Identify which cell holds the provided text, then report its (X, Y) central coordinate. 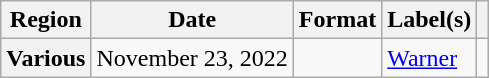
Date (192, 20)
November 23, 2022 (192, 58)
Warner (430, 58)
Region (46, 20)
Label(s) (430, 20)
Format (337, 20)
Various (46, 58)
